From the cell containing the given text, extract its center point as [x, y] coordinate. 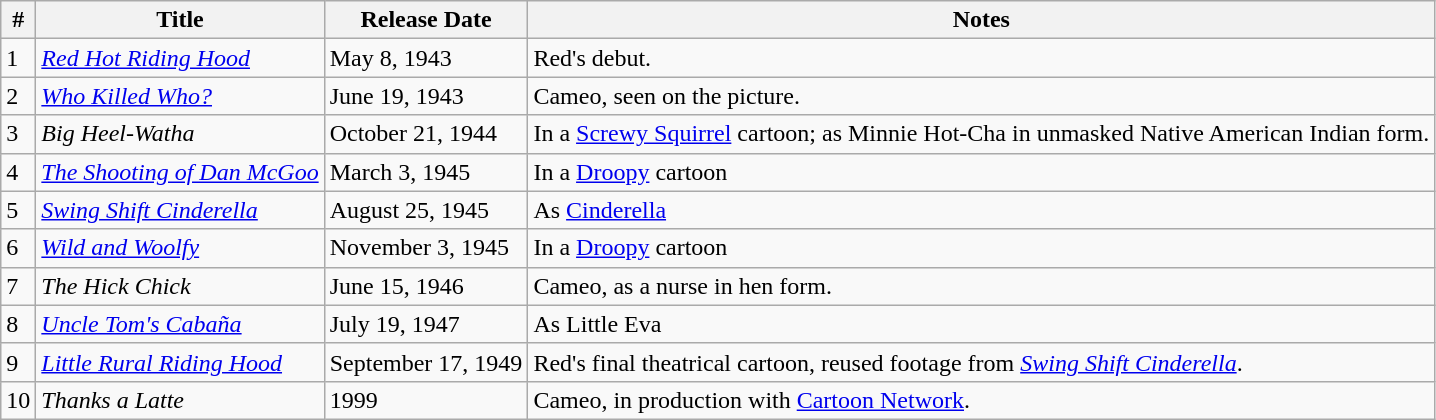
August 25, 1945 [426, 210]
8 [18, 324]
# [18, 20]
9 [18, 362]
5 [18, 210]
Little Rural Riding Hood [180, 362]
1999 [426, 400]
Wild and Woolfy [180, 248]
Cameo, in production with Cartoon Network. [982, 400]
7 [18, 286]
Notes [982, 20]
2 [18, 96]
November 3, 1945 [426, 248]
September 17, 1949 [426, 362]
Red Hot Riding Hood [180, 58]
As Cinderella [982, 210]
June 15, 1946 [426, 286]
The Hick Chick [180, 286]
Red's final theatrical cartoon, reused footage from Swing Shift Cinderella. [982, 362]
4 [18, 172]
Thanks a Latte [180, 400]
In a Screwy Squirrel cartoon; as Minnie Hot-Cha in unmasked Native American Indian form. [982, 134]
As Little Eva [982, 324]
1 [18, 58]
Who Killed Who? [180, 96]
6 [18, 248]
3 [18, 134]
Uncle Tom's Cabaña [180, 324]
June 19, 1943 [426, 96]
May 8, 1943 [426, 58]
October 21, 1944 [426, 134]
10 [18, 400]
March 3, 1945 [426, 172]
Cameo, as a nurse in hen form. [982, 286]
July 19, 1947 [426, 324]
Big Heel-Watha [180, 134]
Title [180, 20]
Release Date [426, 20]
Red's debut. [982, 58]
The Shooting of Dan McGoo [180, 172]
Swing Shift Cinderella [180, 210]
Cameo, seen on the picture. [982, 96]
